Find where the given text appears and provide that cell's center as [X, Y] coordinate. 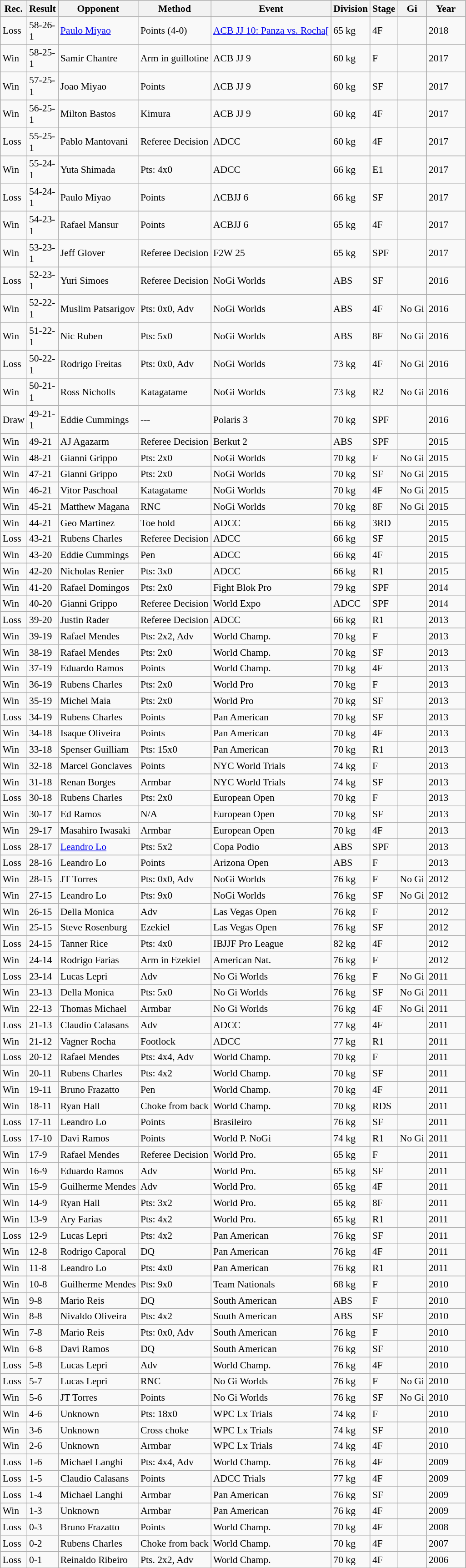
Division [351, 9]
R2 [384, 392]
51-22-1 [43, 337]
53-23-1 [43, 253]
Gi [412, 9]
Year [446, 9]
17-9 [43, 1155]
34-18 [43, 734]
Team Nationals [271, 1284]
World P. NoGi [271, 1139]
43-21 [43, 539]
68 kg [351, 1284]
5-7 [43, 1382]
Pts: 2x2, Adv [175, 636]
5-8 [43, 1365]
F2W 25 [271, 253]
Arizona Open [271, 863]
39-20 [43, 620]
1-5 [43, 1479]
25-15 [43, 928]
30-17 [43, 814]
Copa Podio [271, 847]
23-13 [43, 993]
Jeff Glover [98, 253]
79 kg [351, 588]
45-21 [43, 507]
36-19 [43, 685]
12-9 [43, 1236]
2018 [446, 31]
Nic Ruben [98, 337]
29-17 [43, 831]
Cross choke [175, 1430]
0-2 [43, 1543]
Pts: 15x0 [175, 750]
Pts: 3x2 [175, 1203]
32-18 [43, 766]
AJ Agazarm [98, 442]
2008 [446, 1528]
Yuta Shimada [98, 169]
54-23-1 [43, 226]
28-16 [43, 863]
1-4 [43, 1495]
Nivaldo Oliveira [98, 1317]
27-15 [43, 895]
55-25-1 [43, 142]
14-9 [43, 1203]
20-12 [43, 1057]
Fight Blok Pro [271, 588]
Isaque Oliveira [98, 734]
Joao Miyao [98, 86]
8-8 [43, 1317]
Method [175, 9]
38-19 [43, 653]
46-21 [43, 491]
--- [175, 420]
16-9 [43, 1171]
Points (4-0) [175, 31]
57-25-1 [43, 86]
48-21 [43, 458]
31-18 [43, 782]
12-8 [43, 1252]
Pts: 5x2 [175, 847]
9-8 [43, 1301]
ADCC Trials [271, 1479]
Ed Ramos [98, 814]
40-20 [43, 604]
Brasileiro [271, 1122]
Ross Nicholls [98, 392]
Milton Bastos [98, 114]
Rodrigo Caporal [98, 1252]
Geo Martinez [98, 523]
Toe hold [175, 523]
23-14 [43, 976]
Michel Maia [98, 701]
Stage [384, 9]
1-6 [43, 1462]
20-11 [43, 1074]
18-11 [43, 1106]
E1 [384, 169]
American Nat. [271, 960]
Event [271, 9]
5-6 [43, 1398]
Draw [14, 420]
Pts: 3x0 [175, 572]
Rec. [14, 9]
Yuri Simoes [98, 281]
28-17 [43, 847]
49-21-1 [43, 420]
30-18 [43, 798]
28-15 [43, 879]
0-1 [43, 1560]
49-21 [43, 442]
17-10 [43, 1139]
0-3 [43, 1528]
17-11 [43, 1122]
Reinaldo Ribeiro [98, 1560]
RDS [384, 1106]
50-21-1 [43, 392]
44-21 [43, 523]
54-24-1 [43, 197]
Muslim Patsarigov [98, 308]
Vitor Paschoal [98, 491]
52-22-1 [43, 308]
Steve Rosenburg [98, 928]
4-6 [43, 1414]
43-20 [43, 555]
Spenser Guilliam [98, 750]
22-13 [43, 1009]
42-20 [43, 572]
47-21 [43, 474]
58-26-1 [43, 31]
Ary Farias [98, 1220]
Kimura [175, 114]
Renan Borges [98, 782]
37-19 [43, 668]
Rafael Domingos [98, 588]
Opponent [98, 9]
IBJJF Pro League [271, 944]
34-19 [43, 717]
Pablo Mantovani [98, 142]
50-22-1 [43, 364]
3-6 [43, 1430]
41-20 [43, 588]
Berkut 2 [271, 442]
World Expo [271, 604]
33-18 [43, 750]
Marcel Gonclaves [98, 766]
19-11 [43, 1090]
Pts. 2x2, Adv [175, 1560]
56-25-1 [43, 114]
Polaris 3 [271, 420]
13-9 [43, 1220]
Tanner Rice [98, 944]
2-6 [43, 1446]
7-8 [43, 1333]
Rodrigo Farias [98, 960]
Ezekiel [175, 928]
Footlock [175, 1041]
Result [43, 9]
3RD [384, 523]
Masahiro Iwasaki [98, 831]
11-8 [43, 1268]
2007 [446, 1543]
Justin Rader [98, 620]
N/A [175, 814]
55-24-1 [43, 169]
ACB JJ 10: Panza vs. Rocha[ [271, 31]
35-19 [43, 701]
Nicholas Renier [98, 572]
Matthew Magana [98, 507]
24-14 [43, 960]
21-12 [43, 1041]
58-25-1 [43, 58]
26-15 [43, 912]
Rafael Mansur [98, 226]
Vagner Rocha [98, 1041]
2006 [446, 1560]
52-23-1 [43, 281]
Pts: 18x0 [175, 1414]
24-15 [43, 944]
15-9 [43, 1187]
Samir Chantre [98, 58]
Arm in guillotine [175, 58]
39-19 [43, 636]
Rodrigo Freitas [98, 364]
10-8 [43, 1284]
Thomas Michael [98, 1009]
1-3 [43, 1511]
Arm in Ezekiel [175, 960]
82 kg [351, 944]
21-13 [43, 1025]
6-8 [43, 1349]
